From the cell containing the given text, extract its center point as (x, y) coordinate. 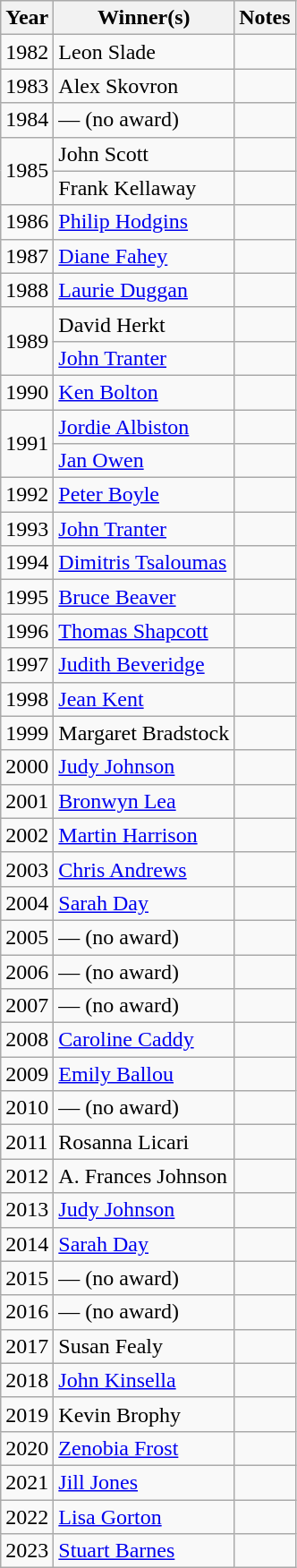
Peter Boyle (144, 495)
2006 (27, 971)
Lisa Gorton (144, 1517)
David Herkt (144, 324)
John Scott (144, 154)
2015 (27, 1278)
2004 (27, 903)
1999 (27, 733)
Kevin Brophy (144, 1414)
Frank Kellaway (144, 188)
1984 (27, 120)
2018 (27, 1380)
A. Frances Johnson (144, 1176)
Jan Owen (144, 461)
1989 (27, 341)
Ken Bolton (144, 392)
Jean Kent (144, 699)
Susan Fealy (144, 1346)
Jordie Albiston (144, 427)
1990 (27, 392)
Laurie Duggan (144, 290)
Caroline Caddy (144, 1040)
2011 (27, 1142)
1991 (27, 444)
2008 (27, 1040)
2010 (27, 1108)
1998 (27, 699)
2002 (27, 835)
John Kinsella (144, 1380)
Bruce Beaver (144, 597)
Martin Harrison (144, 835)
Year (27, 18)
2001 (27, 801)
2003 (27, 869)
1996 (27, 631)
2007 (27, 1006)
1985 (27, 171)
Winner(s) (144, 18)
Rosanna Licari (144, 1142)
2000 (27, 767)
Philip Hodgins (144, 222)
2020 (27, 1448)
1982 (27, 52)
Stuart Barnes (144, 1551)
Emily Ballou (144, 1074)
2019 (27, 1414)
1994 (27, 563)
1995 (27, 597)
Bronwyn Lea (144, 801)
Judith Beveridge (144, 665)
Notes (265, 18)
1997 (27, 665)
Margaret Bradstock (144, 733)
Leon Slade (144, 52)
1983 (27, 86)
2021 (27, 1482)
2022 (27, 1517)
2009 (27, 1074)
Thomas Shapcott (144, 631)
2012 (27, 1176)
2023 (27, 1551)
2017 (27, 1346)
Zenobia Frost (144, 1448)
Dimitris Tsaloumas (144, 563)
Diane Fahey (144, 256)
1986 (27, 222)
1987 (27, 256)
Jill Jones (144, 1482)
2016 (27, 1312)
1993 (27, 529)
Chris Andrews (144, 869)
1992 (27, 495)
2013 (27, 1210)
1988 (27, 290)
Alex Skovron (144, 86)
2005 (27, 937)
2014 (27, 1244)
